Find where the given text appears and provide that cell's center as [X, Y] coordinate. 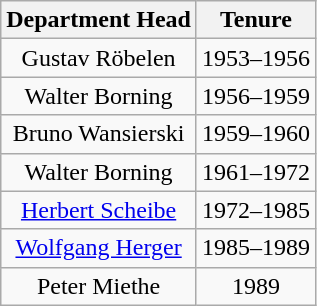
1959–1960 [256, 134]
1953–1956 [256, 58]
1972–1985 [256, 210]
Peter Miethe [99, 286]
Tenure [256, 20]
1989 [256, 286]
1961–1972 [256, 172]
Department Head [99, 20]
Gustav Röbelen [99, 58]
Herbert Scheibe [99, 210]
1956–1959 [256, 96]
1985–1989 [256, 248]
Bruno Wansierski [99, 134]
Wolfgang Herger [99, 248]
